Determine the [x, y] coordinate at the center of the cell enclosing the given text.  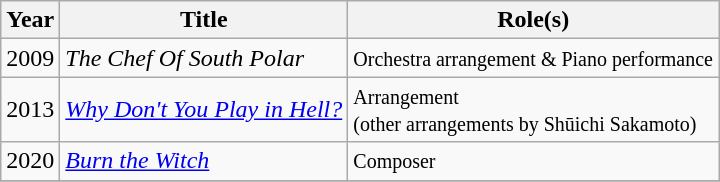
Title [204, 20]
Why Don't You Play in Hell? [204, 110]
Orchestra arrangement & Piano performance [534, 58]
Role(s) [534, 20]
Arrangement(other arrangements by Shūichi Sakamoto) [534, 110]
2009 [30, 58]
Burn the Witch [204, 161]
Year [30, 20]
2020 [30, 161]
Composer [534, 161]
The Chef Of South Polar [204, 58]
2013 [30, 110]
